Return the (x, y) coordinate for the center point of the cell that contains the specified text.  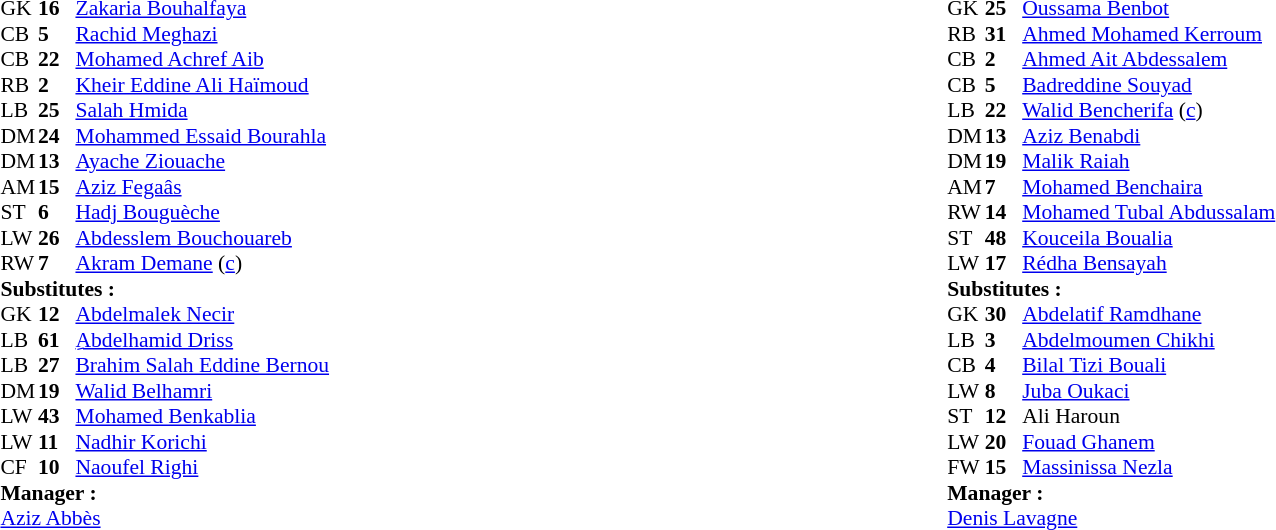
Mohamed Benkablia (202, 417)
Walid Bencherifa (c) (1148, 111)
6 (57, 213)
Rachid Meghazi (202, 34)
Akram Demane (c) (202, 263)
Brahim Salah Eddine Bernou (202, 365)
Mohamed Benchaira (1148, 187)
61 (57, 340)
8 (1004, 391)
Abdesslem Bouchouareb (202, 238)
24 (57, 136)
Walid Belhamri (202, 391)
Ayache Ziouache (202, 161)
Fouad Ghanem (1148, 442)
20 (1004, 442)
3 (1004, 340)
Naoufel Righi (202, 467)
Abdelmoumen Chikhi (1148, 340)
Abdelatif Ramdhane (1148, 315)
Badreddine Souyad (1148, 85)
Kouceila Boualia (1148, 238)
Bilal Tizi Bouali (1148, 365)
Ali Haroun (1148, 417)
17 (1004, 263)
Malik Raiah (1148, 161)
FW (966, 467)
Aziz Benabdi (1148, 136)
Kheir Eddine Ali Haïmoud (202, 85)
ِAbdelhamid Driss (202, 340)
43 (57, 417)
26 (57, 238)
10 (57, 467)
48 (1004, 238)
Ahmed Ait Abdessalem (1148, 59)
11 (57, 442)
Mohamed Achref Aib (202, 59)
Massinissa Nezla (1148, 467)
4 (1004, 365)
Mohamed Tubal Abdussalam (1148, 213)
Aziz Fegaâs (202, 187)
Hadj Bouguèche (202, 213)
Ahmed Mohamed Kerroum (1148, 34)
Nadhir Korichi (202, 442)
Rédha Bensayah (1148, 263)
Salah Hmida (202, 111)
Mohammed Essaid Bourahla (202, 136)
Abdelmalek Necir (202, 315)
CF (19, 467)
Juba Oukaci (1148, 391)
14 (1004, 213)
27 (57, 365)
31 (1004, 34)
30 (1004, 315)
25 (57, 111)
